Scan for the cell matching the given text and deliver its (X, Y) coordinate at center. 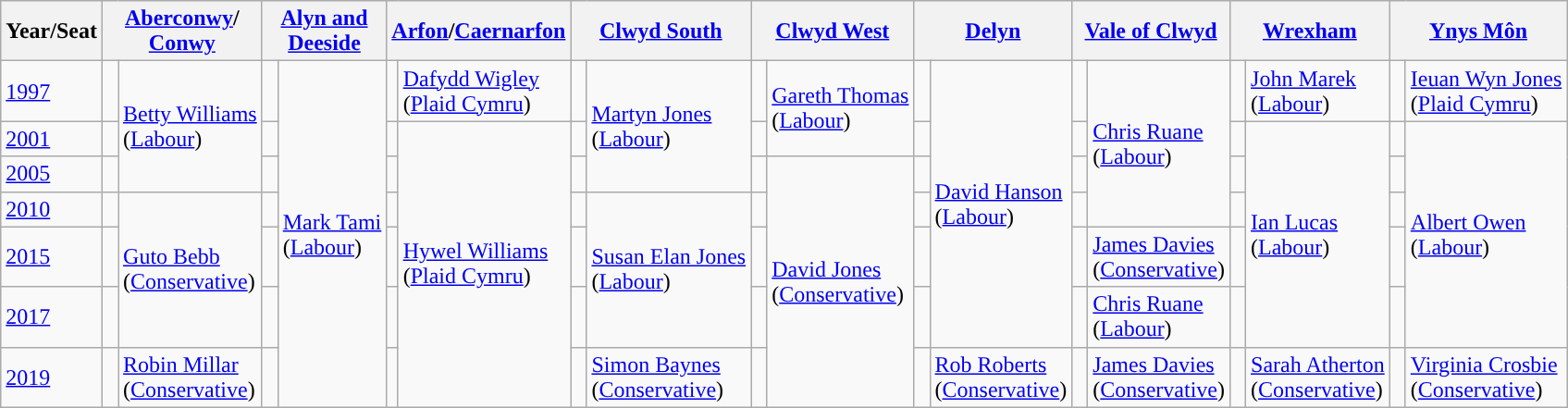
Virginia Crosbie(Conservative) (1486, 377)
Sarah Atherton(Conservative) (1318, 377)
Gareth Thomas(Labour) (840, 109)
2015 (52, 257)
Ieuan Wyn Jones(Plaid Cymru) (1486, 91)
John Marek(Labour) (1318, 91)
Arfon/Caernarfon (479, 31)
Rob Roberts(Conservative) (1001, 377)
Clwyd South (661, 31)
Mark Tami(Labour) (332, 234)
Robin Millar(Conservative) (191, 377)
2010 (52, 209)
Susan Elan Jones(Labour) (669, 269)
Guto Bebb(Conservative) (191, 269)
Ynys Môn (1478, 31)
1997 (52, 91)
Clwyd West (833, 31)
David Hanson(Labour) (1001, 204)
Alyn andDeeside (324, 31)
Dafydd Wigley(Plaid Cymru) (485, 91)
Delyn (994, 31)
Betty Williams(Labour) (191, 126)
Aberconwy/Conwy (181, 31)
Hywel Williams(Plaid Cymru) (485, 265)
Simon Baynes(Conservative) (669, 377)
2005 (52, 174)
2019 (52, 377)
Martyn Jones(Labour) (669, 126)
2001 (52, 139)
2017 (52, 316)
Ian Lucas(Labour) (1318, 234)
Year/Seat (52, 31)
Wrexham (1310, 31)
Albert Owen(Labour) (1486, 234)
Vale of Clwyd (1151, 31)
David Jones(Conservative) (840, 281)
